Find where the given text appears and provide that cell's center as (x, y) coordinate. 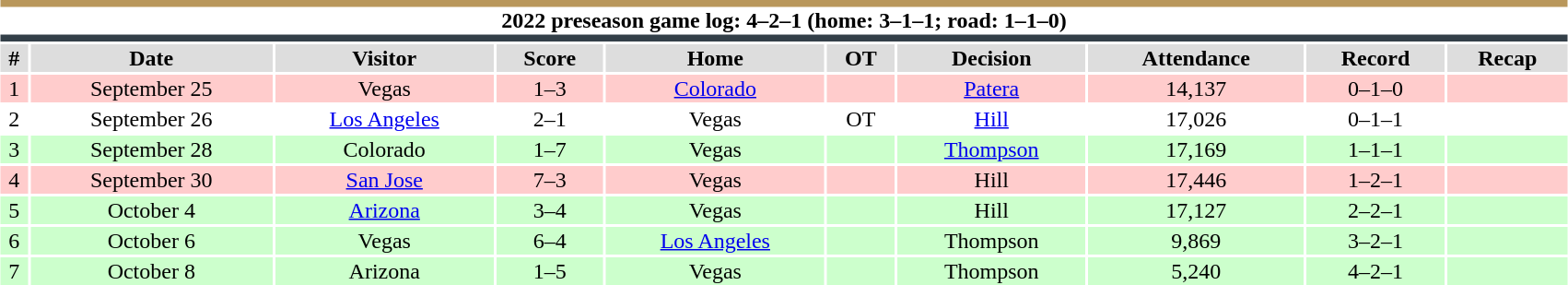
3 (15, 149)
5 (15, 210)
3–2–1 (1375, 241)
2–2–1 (1375, 210)
3–4 (550, 210)
September 25 (151, 89)
17,169 (1196, 149)
Attendance (1196, 58)
1–7 (550, 149)
17,026 (1196, 119)
Record (1375, 58)
17,127 (1196, 210)
September 30 (151, 180)
Patera (991, 89)
1–2–1 (1375, 180)
Score (550, 58)
4 (15, 180)
14,137 (1196, 89)
Visitor (385, 58)
October 4 (151, 210)
October 6 (151, 241)
Home (715, 58)
5,240 (1196, 271)
September 28 (151, 149)
7–3 (550, 180)
7 (15, 271)
1–3 (550, 89)
0–1–1 (1375, 119)
2 (15, 119)
17,446 (1196, 180)
0–1–0 (1375, 89)
1–1–1 (1375, 149)
Recap (1507, 58)
San Jose (385, 180)
Decision (991, 58)
9,869 (1196, 241)
4–2–1 (1375, 271)
October 8 (151, 271)
1–5 (550, 271)
2–1 (550, 119)
Date (151, 58)
# (15, 58)
6 (15, 241)
6–4 (550, 241)
1 (15, 89)
September 26 (151, 119)
2022 preseason game log: 4–2–1 (home: 3–1–1; road: 1–1–0) (784, 20)
